Find where the given text appears and provide that cell's center as (X, Y) coordinate. 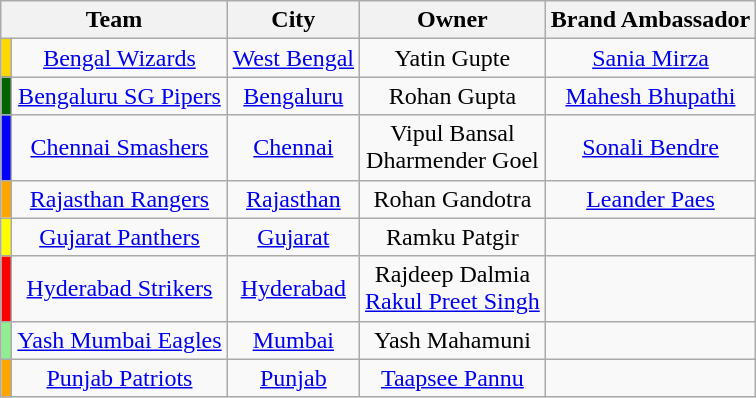
Rajasthan Rangers (120, 199)
Hyderabad (293, 288)
Gujarat (293, 237)
Owner (453, 20)
Brand Ambassador (650, 20)
Rohan Gandotra (453, 199)
Hyderabad Strikers (120, 288)
Vipul BansalDharmender Goel (453, 148)
Team (114, 20)
Punjab Patriots (120, 378)
Yash Mahamuni (453, 340)
Gujarat Panthers (120, 237)
City (293, 20)
Yatin Gupte (453, 58)
Mumbai (293, 340)
Chennai (293, 148)
Leander Paes (650, 199)
Rajdeep DalmiaRakul Preet Singh (453, 288)
Chennai Smashers (120, 148)
Bengal Wizards (120, 58)
Mahesh Bhupathi (650, 96)
Bengaluru (293, 96)
Taapsee Pannu (453, 378)
Rajasthan (293, 199)
Bengaluru SG Pipers (120, 96)
Rohan Gupta (453, 96)
Punjab (293, 378)
Yash Mumbai Eagles (120, 340)
Sonali Bendre (650, 148)
Ramku Patgir (453, 237)
West Bengal (293, 58)
Sania Mirza (650, 58)
